Detect which cell encompasses the target text, then output its (x, y) center coordinate. 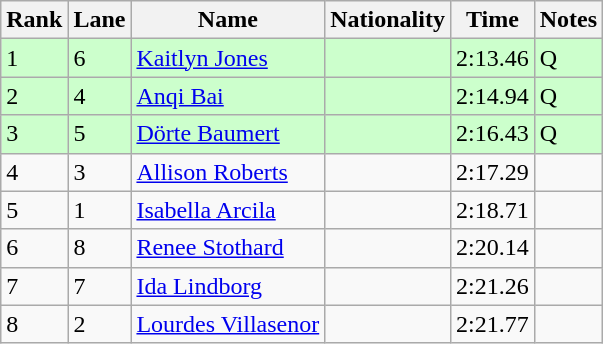
Allison Roberts (228, 172)
Nationality (388, 20)
Time (492, 20)
Isabella Arcila (228, 210)
2:17.29 (492, 172)
2:14.94 (492, 96)
2:16.43 (492, 134)
Lane (100, 20)
2:21.77 (492, 324)
Renee Stothard (228, 248)
Name (228, 20)
Dörte Baumert (228, 134)
2:18.71 (492, 210)
Rank (34, 20)
Anqi Bai (228, 96)
Lourdes Villasenor (228, 324)
Notes (568, 20)
Kaitlyn Jones (228, 58)
2:13.46 (492, 58)
2:20.14 (492, 248)
Ida Lindborg (228, 286)
2:21.26 (492, 286)
